From the cell containing the given text, extract its center point as (X, Y) coordinate. 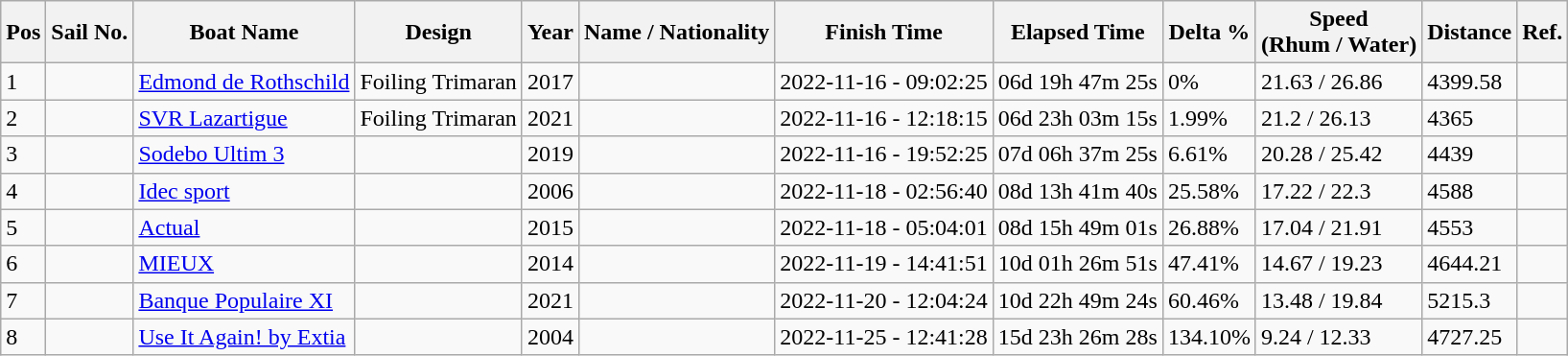
7 (23, 300)
4553 (1469, 227)
Sail No. (90, 33)
Idec sport (244, 191)
20.28 / 25.42 (1339, 154)
6.61% (1208, 154)
2004 (550, 337)
Name / Nationality (676, 33)
10d 01h 26m 51s (1078, 264)
17.04 / 21.91 (1339, 227)
5 (23, 227)
15d 23h 26m 28s (1078, 337)
07d 06h 37m 25s (1078, 154)
0% (1208, 82)
1 (23, 82)
4588 (1469, 191)
8 (23, 337)
SVR Lazartigue (244, 118)
06d 19h 47m 25s (1078, 82)
2 (23, 118)
2022-11-19 - 14:41:51 (884, 264)
Year (550, 33)
4439 (1469, 154)
2019 (550, 154)
Actual (244, 227)
2022-11-18 - 05:04:01 (884, 227)
10d 22h 49m 24s (1078, 300)
Delta % (1208, 33)
06d 23h 03m 15s (1078, 118)
21.63 / 26.86 (1339, 82)
1.99% (1208, 118)
21.2 / 26.13 (1339, 118)
17.22 / 22.3 (1339, 191)
47.41% (1208, 264)
Banque Populaire XI (244, 300)
9.24 / 12.33 (1339, 337)
08d 13h 41m 40s (1078, 191)
5215.3 (1469, 300)
Distance (1469, 33)
134.10% (1208, 337)
13.48 / 19.84 (1339, 300)
2014 (550, 264)
4 (23, 191)
4365 (1469, 118)
Elapsed Time (1078, 33)
2022-11-25 - 12:41:28 (884, 337)
2022-11-16 - 19:52:25 (884, 154)
2015 (550, 227)
4727.25 (1469, 337)
4399.58 (1469, 82)
2006 (550, 191)
3 (23, 154)
4644.21 (1469, 264)
MIEUX (244, 264)
Ref. (1542, 33)
Use It Again! by Extia (244, 337)
Speed(Rhum / Water) (1339, 33)
2022-11-18 - 02:56:40 (884, 191)
2022-11-16 - 09:02:25 (884, 82)
26.88% (1208, 227)
25.58% (1208, 191)
6 (23, 264)
Finish Time (884, 33)
Sodebo Ultim 3 (244, 154)
Pos (23, 33)
14.67 / 19.23 (1339, 264)
Design (438, 33)
2017 (550, 82)
Boat Name (244, 33)
08d 15h 49m 01s (1078, 227)
2022-11-20 - 12:04:24 (884, 300)
60.46% (1208, 300)
2022-11-16 - 12:18:15 (884, 118)
Edmond de Rothschild (244, 82)
